Capture the cell that displays the provided text and extract its [X, Y] central coordinate. 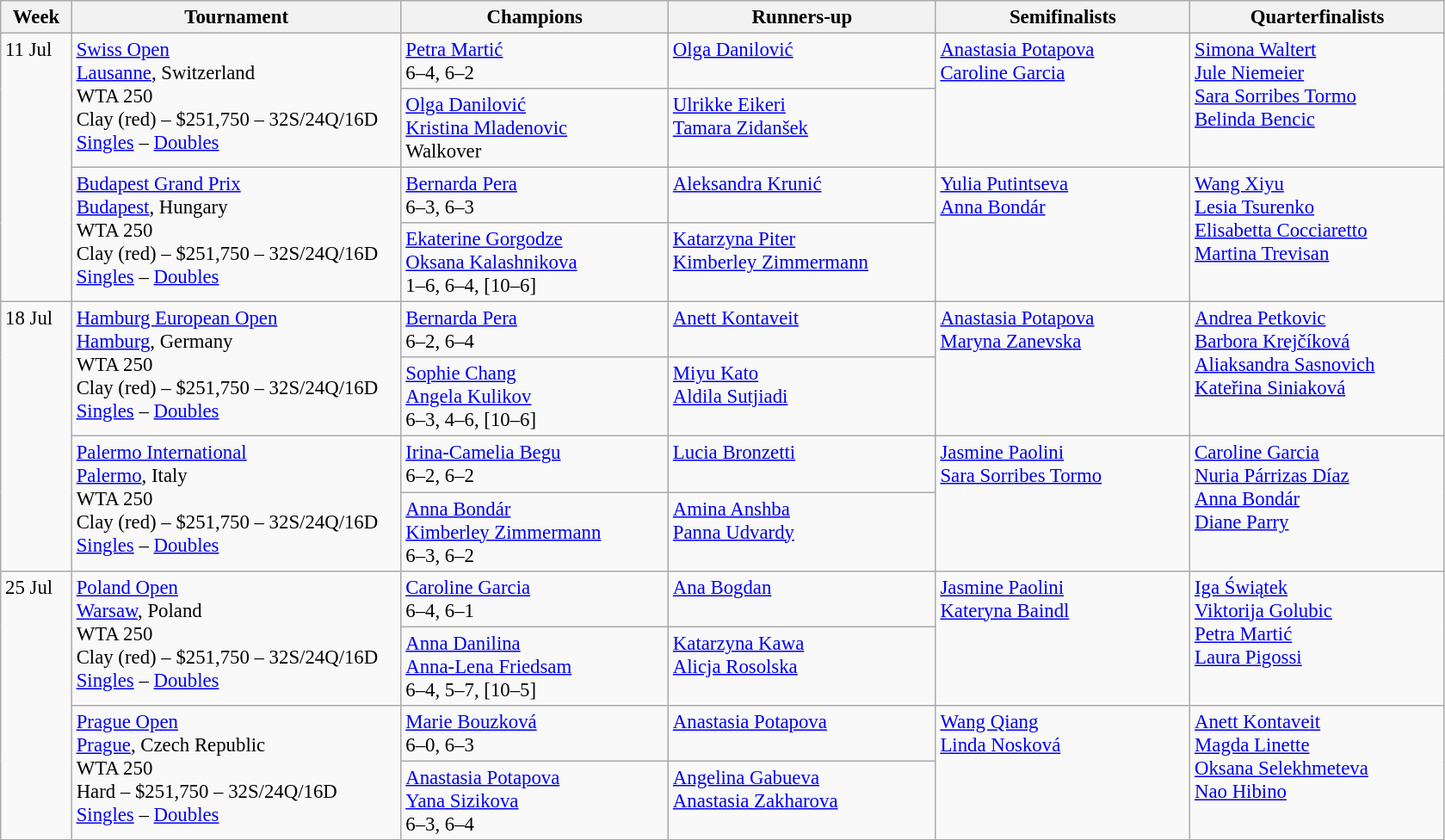
Hamburg European OpenHamburg, Germany WTA 250 Clay (red) – $251,750 – 32S/24Q/16DSingles – Doubles [236, 369]
Ulrikke Eikeri Tamara Zidanšek [802, 128]
Amina Anshba Panna Udvardy [802, 532]
Olga Danilović [802, 62]
Bernarda Pera 6–3, 6–3 [535, 196]
Anett Kontaveit [802, 330]
Katarzyna Piter Kimberley Zimmermann [802, 262]
Jasmine Paolini Kateryna Baindl [1063, 638]
Wang Xiyu Lesia Tsurenko Elisabetta Cocciaretto Martina Trevisan [1318, 235]
Yulia Putintseva Anna Bondár [1063, 235]
Anett Kontaveit Magda Linette Oksana Selekhmeteva Nao Hibino [1318, 772]
Simona Waltert Jule Niemeier Sara Sorribes Tormo Belinda Bencic [1318, 101]
Miyu Kato Aldila Sutjiadi [802, 398]
Semifinalists [1063, 17]
Tournament [236, 17]
Lucia Bronzetti [802, 465]
Anastasia Potapova Yana Sizikova 6–3, 6–4 [535, 800]
Week [36, 17]
Caroline Garcia Nuria Párrizas Díaz Anna Bondár Diane Parry [1318, 503]
11 Jul [36, 168]
Ekaterine Gorgodze Oksana Kalashnikova 1–6, 6–4, [10–6] [535, 262]
Anastasia Potapova [802, 733]
Prague OpenPrague, Czech Republic WTA 250 Hard – $251,750 – 32S/24Q/16DSingles – Doubles [236, 772]
Budapest Grand PrixBudapest, Hungary WTA 250 Clay (red) – $251,750 – 32S/24Q/16DSingles – Doubles [236, 235]
Iga Świątek Viktorija Golubic Petra Martić Laura Pigossi [1318, 638]
Anna Danilina Anna-Lena Friedsam 6–4, 5–7, [10–5] [535, 666]
Quarterfinalists [1318, 17]
Jasmine Paolini Sara Sorribes Tormo [1063, 503]
Anastasia Potapova Caroline Garcia [1063, 101]
Bernarda Pera 6–2, 6–4 [535, 330]
25 Jul [36, 705]
Sophie Chang Angela Kulikov 6–3, 4–6, [10–6] [535, 398]
Runners-up [802, 17]
Poland OpenWarsaw, Poland WTA 250 Clay (red) – $251,750 – 32S/24Q/16DSingles – Doubles [236, 638]
18 Jul [36, 436]
Andrea Petkovic Barbora Krejčíková Aliaksandra Sasnovich Kateřina Siniaková [1318, 369]
Wang Qiang Linda Nosková [1063, 772]
Anna Bondár Kimberley Zimmermann 6–3, 6–2 [535, 532]
Champions [535, 17]
Aleksandra Krunić [802, 196]
Katarzyna Kawa Alicja Rosolska [802, 666]
Angelina Gabueva Anastasia Zakharova [802, 800]
Olga Danilović Kristina Mladenovic Walkover [535, 128]
Palermo InternationalPalermo, Italy WTA 250 Clay (red) – $251,750 – 32S/24Q/16DSingles – Doubles [236, 503]
Marie Bouzková 6–0, 6–3 [535, 733]
Petra Martić 6–4, 6–2 [535, 62]
Ana Bogdan [802, 599]
Swiss OpenLausanne, Switzerland WTA 250 Clay (red) – $251,750 – 32S/24Q/16DSingles – Doubles [236, 101]
Caroline Garcia 6–4, 6–1 [535, 599]
Anastasia Potapova Maryna Zanevska [1063, 369]
Irina-Camelia Begu 6–2, 6–2 [535, 465]
